For the text-containing cell, return its midpoint in [X, Y] coordinate format. 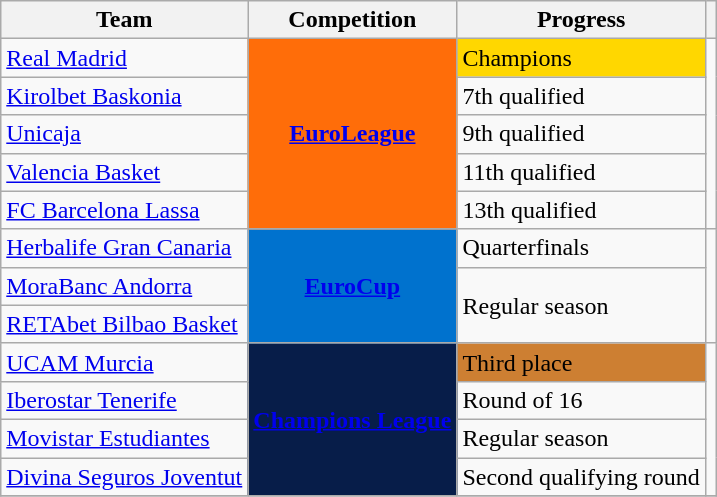
UCAM Murcia [124, 362]
Second qualifying round [581, 477]
RETAbet Bilbao Basket [124, 324]
Herbalife Gran Canaria [124, 248]
Iberostar Tenerife [124, 400]
Unicaja [124, 134]
Quarterfinals [581, 248]
Real Madrid [124, 58]
11th qualified [581, 172]
Divina Seguros Joventut [124, 477]
Round of 16 [581, 400]
7th qualified [581, 96]
Competition [352, 20]
Team [124, 20]
EuroCup [352, 286]
MoraBanc Andorra [124, 286]
Kirolbet Baskonia [124, 96]
13th qualified [581, 210]
Movistar Estudiantes [124, 438]
Valencia Basket [124, 172]
FC Barcelona Lassa [124, 210]
EuroLeague [352, 134]
Progress [581, 20]
9th qualified [581, 134]
Champions [581, 58]
Third place [581, 362]
Champions League [352, 419]
